From the cell containing the given text, extract its center point as [x, y] coordinate. 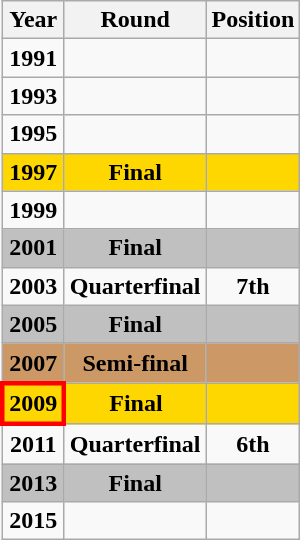
1995 [33, 134]
1991 [33, 58]
Semi-final [135, 363]
1999 [33, 210]
2011 [33, 444]
6th [253, 444]
Year [33, 20]
2005 [33, 324]
1997 [33, 172]
2003 [33, 286]
2001 [33, 248]
2009 [33, 404]
2013 [33, 483]
7th [253, 286]
Position [253, 20]
1993 [33, 96]
Round [135, 20]
2007 [33, 363]
2015 [33, 521]
